Extract the [X, Y] coordinate from the center of the cell holding the provided text.  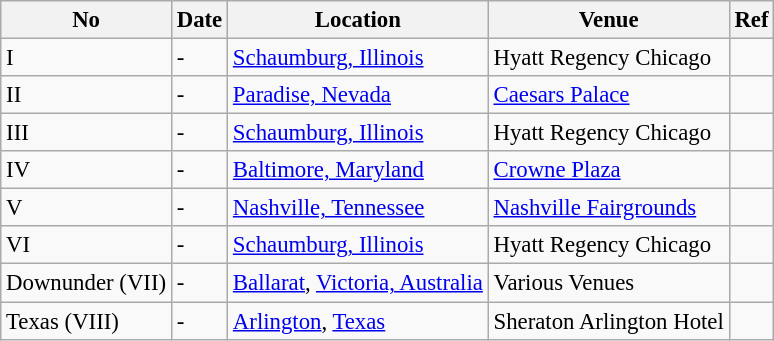
Paradise, Nevada [358, 95]
Baltimore, Maryland [358, 170]
Ref [752, 20]
Location [358, 20]
VI [86, 245]
III [86, 133]
Ballarat, Victoria, Australia [358, 283]
Crowne Plaza [608, 170]
Caesars Palace [608, 95]
Various Venues [608, 283]
Nashville Fairgrounds [608, 208]
Downunder (VII) [86, 283]
Arlington, Texas [358, 321]
Venue [608, 20]
II [86, 95]
I [86, 58]
Texas (VIII) [86, 321]
No [86, 20]
Nashville, Tennessee [358, 208]
V [86, 208]
IV [86, 170]
Date [199, 20]
Sheraton Arlington Hotel [608, 321]
